Determine the [x, y] coordinate at the center of the cell enclosing the given text.  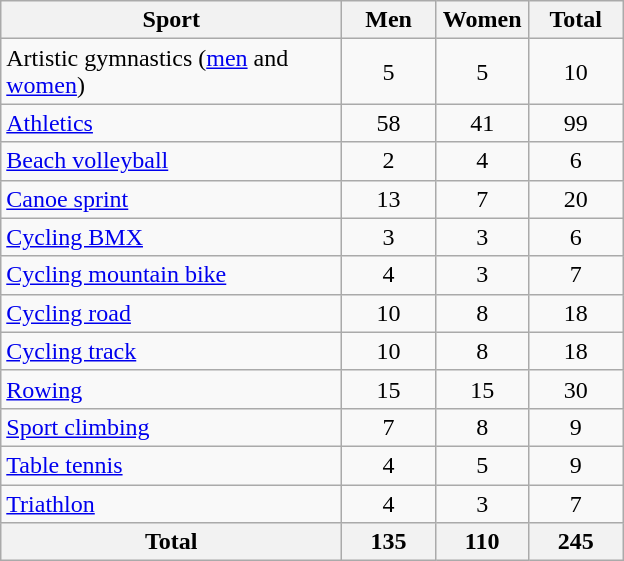
245 [576, 542]
Sport climbing [172, 427]
Beach volleyball [172, 161]
Triathlon [172, 503]
Women [482, 20]
30 [576, 389]
Cycling road [172, 313]
20 [576, 199]
Rowing [172, 389]
13 [389, 199]
Athletics [172, 123]
135 [389, 542]
41 [482, 123]
2 [389, 161]
58 [389, 123]
Table tennis [172, 465]
Men [389, 20]
110 [482, 542]
Cycling mountain bike [172, 275]
Canoe sprint [172, 199]
Artistic gymnastics (men and women) [172, 72]
Sport [172, 20]
Cycling BMX [172, 237]
99 [576, 123]
Cycling track [172, 351]
